For the text-containing cell, return its midpoint in (x, y) coordinate format. 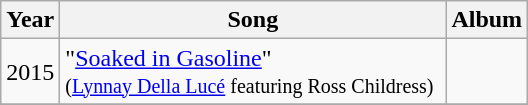
"Soaked in Gasoline"(Lynnay Della Lucé featuring Ross Childress) (253, 72)
2015 (30, 72)
Year (30, 20)
Song (253, 20)
Album (487, 20)
